Locate the cell with the specified text and output its (X, Y) center coordinate. 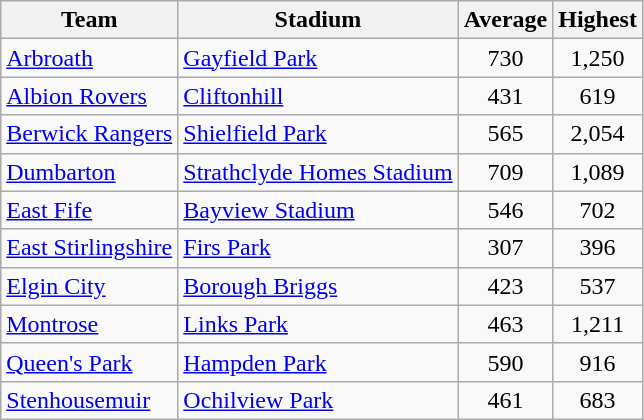
702 (598, 210)
463 (506, 324)
Shielfield Park (318, 134)
Stadium (318, 20)
590 (506, 362)
Bayview Stadium (318, 210)
546 (506, 210)
Gayfield Park (318, 58)
1,211 (598, 324)
Firs Park (318, 248)
537 (598, 286)
East Fife (90, 210)
619 (598, 96)
Stenhousemuir (90, 400)
Ochilview Park (318, 400)
730 (506, 58)
916 (598, 362)
461 (506, 400)
307 (506, 248)
Arbroath (90, 58)
Cliftonhill (318, 96)
Links Park (318, 324)
Dumbarton (90, 172)
2,054 (598, 134)
1,250 (598, 58)
Strathclyde Homes Stadium (318, 172)
Highest (598, 20)
683 (598, 400)
565 (506, 134)
423 (506, 286)
Average (506, 20)
1,089 (598, 172)
Albion Rovers (90, 96)
Team (90, 20)
431 (506, 96)
East Stirlingshire (90, 248)
Elgin City (90, 286)
Montrose (90, 324)
709 (506, 172)
Queen's Park (90, 362)
Borough Briggs (318, 286)
Berwick Rangers (90, 134)
396 (598, 248)
Hampden Park (318, 362)
